Pinpoint the cell where the given text exists, returning its [x, y] midpoint coordinate. 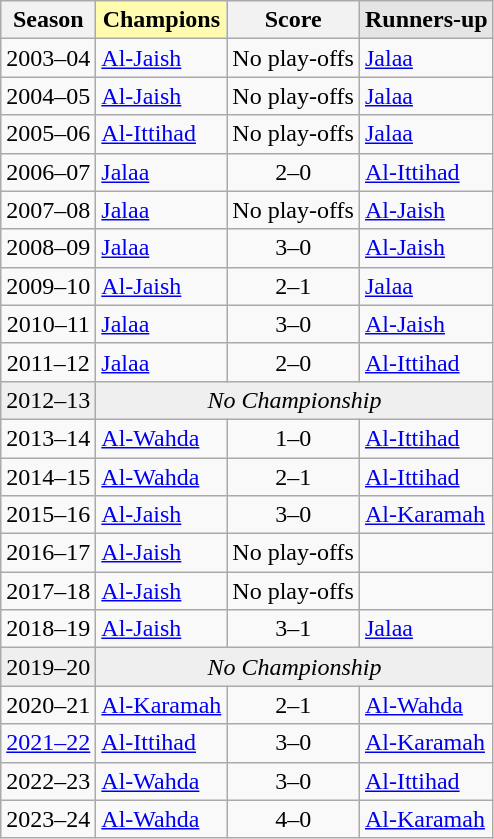
2009–10 [48, 286]
2021–22 [48, 743]
2012–13 [48, 400]
1–0 [294, 438]
Season [48, 20]
Champions [162, 20]
2008–09 [48, 248]
Runners-up [426, 20]
2019–20 [48, 667]
2014–15 [48, 477]
2018–19 [48, 629]
2011–12 [48, 362]
2007–08 [48, 210]
3–1 [294, 629]
2023–24 [48, 819]
4–0 [294, 819]
2015–16 [48, 515]
2017–18 [48, 591]
2003–04 [48, 58]
2010–11 [48, 324]
2004–05 [48, 96]
2006–07 [48, 172]
2005–06 [48, 134]
2013–14 [48, 438]
2022–23 [48, 781]
Score [294, 20]
2016–17 [48, 553]
2020–21 [48, 705]
